Detect which cell encompasses the target text, then output its (X, Y) center coordinate. 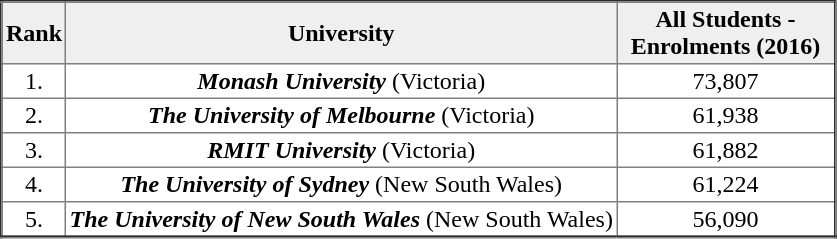
73,807 (726, 81)
61,882 (726, 150)
3. (34, 150)
2. (34, 115)
All Students - Enrolments (2016) (726, 33)
The University of New South Wales (New South Wales) (342, 219)
1. (34, 81)
The University of Melbourne (Victoria) (342, 115)
The University of Sydney (New South Wales) (342, 184)
University (342, 33)
61,938 (726, 115)
5. (34, 219)
Monash University (Victoria) (342, 81)
61,224 (726, 184)
56,090 (726, 219)
4. (34, 184)
RMIT University (Victoria) (342, 150)
Rank (34, 33)
